Capture the cell that displays the provided text and extract its [X, Y] central coordinate. 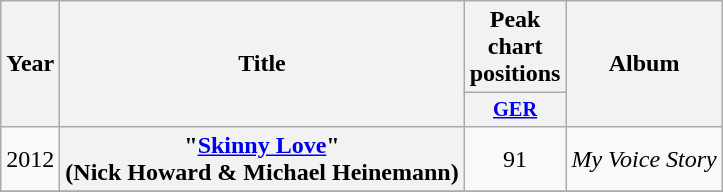
2012 [30, 158]
GER [515, 110]
Peak chart positions [515, 47]
Title [262, 64]
Year [30, 64]
My Voice Story [644, 158]
91 [515, 158]
Album [644, 64]
"Skinny Love"(Nick Howard & Michael Heinemann) [262, 158]
